Scan for the cell matching the given text and deliver its (X, Y) coordinate at center. 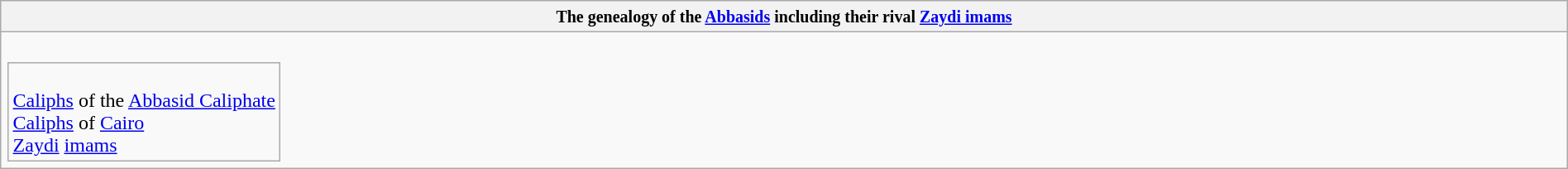
The genealogy of the Abbasids including their rival Zaydi imams (784, 17)
